Extract the [X, Y] coordinate from the center of the cell holding the provided text.  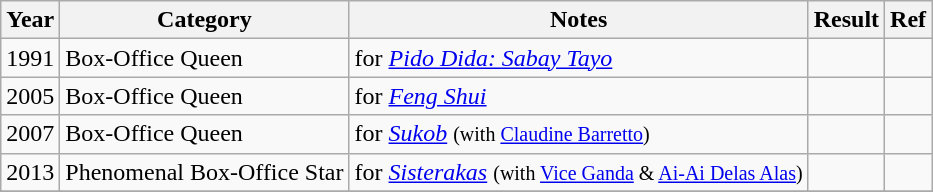
2013 [30, 172]
Category [204, 20]
2007 [30, 134]
Result [846, 20]
for Pido Dida: Sabay Tayo [578, 58]
Notes [578, 20]
for Sisterakas (with Vice Ganda & Ai-Ai Delas Alas) [578, 172]
Phenomenal Box-Office Star [204, 172]
for Sukob (with Claudine Barretto) [578, 134]
Ref [908, 20]
Year [30, 20]
2005 [30, 96]
for Feng Shui [578, 96]
1991 [30, 58]
